Capture the cell that displays the provided text and extract its (X, Y) central coordinate. 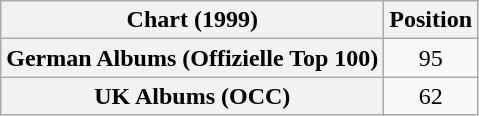
95 (431, 58)
UK Albums (OCC) (192, 96)
Chart (1999) (192, 20)
German Albums (Offizielle Top 100) (192, 58)
62 (431, 96)
Position (431, 20)
